Scan for the cell matching the given text and deliver its (x, y) coordinate at center. 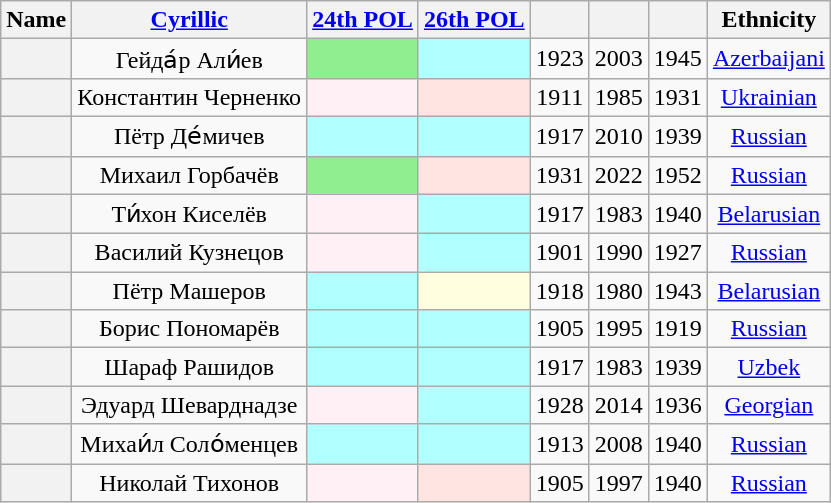
2022 (618, 175)
Name (36, 20)
1980 (618, 291)
1943 (678, 291)
1911 (560, 97)
2008 (618, 444)
1945 (678, 59)
Azerbaijani (768, 59)
Georgian (768, 405)
Ukrainian (768, 97)
Ти́хон Киселёв (190, 214)
1919 (678, 329)
1985 (618, 97)
Гейда́р Али́ев (190, 59)
1901 (560, 253)
1913 (560, 444)
2010 (618, 136)
1918 (560, 291)
Николай Тихонов (190, 483)
26th POL (474, 20)
2014 (618, 405)
1995 (618, 329)
1928 (560, 405)
Михаил Горбачёв (190, 175)
Михаи́л Соло́менцев (190, 444)
1927 (678, 253)
Константин Черненко (190, 97)
24th POL (363, 20)
Василий Кузнецов (190, 253)
Ethnicity (768, 20)
Пётр Машеров (190, 291)
Пётр Де́мичев (190, 136)
1952 (678, 175)
1936 (678, 405)
1990 (618, 253)
1997 (618, 483)
2003 (618, 59)
Uzbek (768, 367)
Шараф Рашидов (190, 367)
1923 (560, 59)
Эдуард Шеварднадзе (190, 405)
Борис Пономарёв (190, 329)
Cyrillic (190, 20)
